Detect which cell encompasses the target text, then output its [x, y] center coordinate. 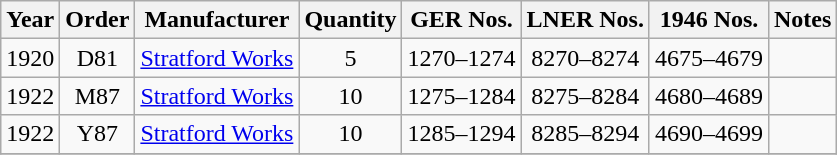
8270–8274 [585, 58]
4680–4689 [708, 96]
Manufacturer [217, 20]
Year [30, 20]
Notes [802, 20]
4675–4679 [708, 58]
Order [98, 20]
Y87 [98, 134]
GER Nos. [462, 20]
M87 [98, 96]
1270–1274 [462, 58]
1920 [30, 58]
1285–1294 [462, 134]
8285–8294 [585, 134]
Quantity [350, 20]
8275–8284 [585, 96]
1946 Nos. [708, 20]
1275–1284 [462, 96]
5 [350, 58]
4690–4699 [708, 134]
LNER Nos. [585, 20]
D81 [98, 58]
